Determine the (x, y) coordinate at the center of the cell enclosing the given text.  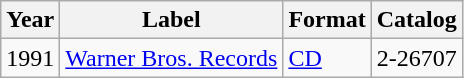
Warner Bros. Records (172, 58)
Label (172, 20)
Catalog (416, 20)
2-26707 (416, 58)
CD (327, 58)
Year (30, 20)
Format (327, 20)
1991 (30, 58)
